Provide the (x, y) coordinate of the cell's center where the given text is located.  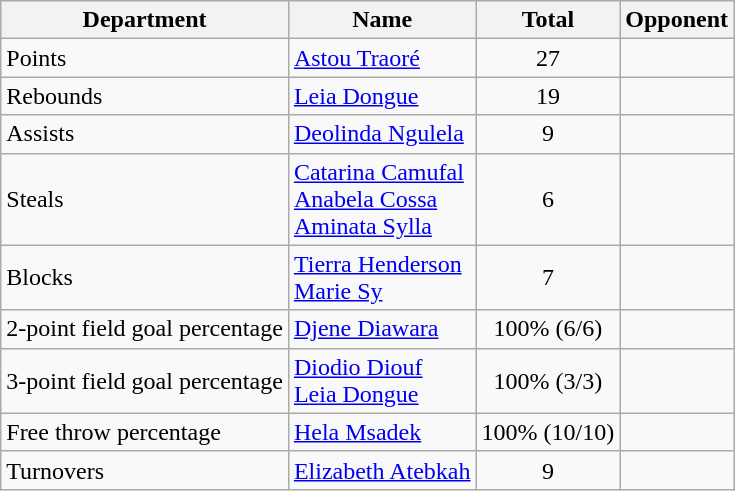
7 (548, 278)
Elizabeth Atebkah (382, 470)
Rebounds (145, 96)
100% (6/6) (548, 329)
Department (145, 20)
3-point field goal percentage (145, 380)
Hela Msadek (382, 432)
Assists (145, 134)
Total (548, 20)
Diodio Diouf Leia Dongue (382, 380)
Points (145, 58)
Turnovers (145, 470)
2-point field goal percentage (145, 329)
19 (548, 96)
Steals (145, 199)
6 (548, 199)
Opponent (677, 20)
27 (548, 58)
Tierra Henderson Marie Sy (382, 278)
100% (3/3) (548, 380)
Djene Diawara (382, 329)
Leia Dongue (382, 96)
100% (10/10) (548, 432)
Deolinda Ngulela (382, 134)
Blocks (145, 278)
Astou Traoré (382, 58)
Name (382, 20)
Free throw percentage (145, 432)
Catarina Camufal Anabela Cossa Aminata Sylla (382, 199)
